Detect which cell encompasses the target text, then output its [x, y] center coordinate. 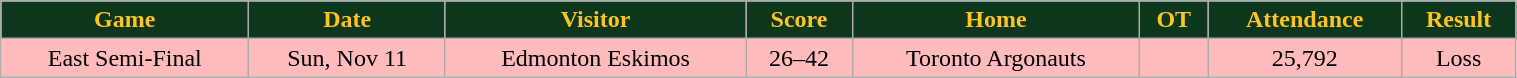
Edmonton Eskimos [595, 58]
26–42 [800, 58]
East Semi-Final [125, 58]
Toronto Argonauts [996, 58]
Score [800, 20]
OT [1174, 20]
25,792 [1304, 58]
Visitor [595, 20]
Attendance [1304, 20]
Sun, Nov 11 [348, 58]
Game [125, 20]
Date [348, 20]
Home [996, 20]
Loss [1458, 58]
Result [1458, 20]
